Detect which cell encompasses the target text, then output its [X, Y] center coordinate. 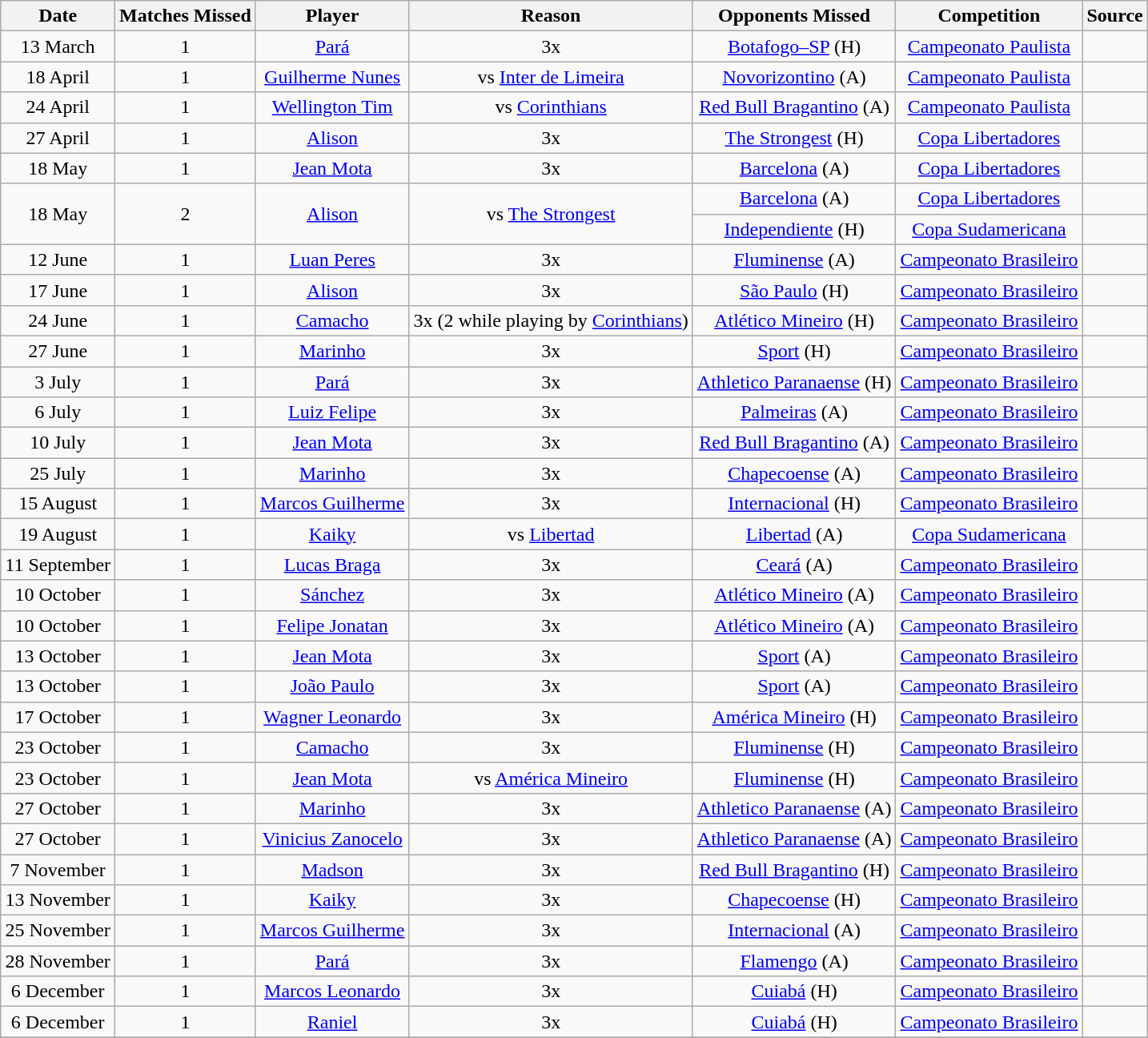
12 June [58, 259]
América Mineiro (H) [794, 717]
Marcos Leonardo [332, 992]
Internacional (H) [794, 504]
17 June [58, 290]
Chapecoense (A) [794, 473]
7 November [58, 869]
13 March [58, 46]
vs The Strongest [551, 214]
Vinicius Zanocelo [332, 839]
Wagner Leonardo [332, 717]
Sport (H) [794, 351]
19 August [58, 534]
Sánchez [332, 595]
25 July [58, 473]
10 July [58, 443]
3 July [58, 382]
Fluminense (A) [794, 259]
vs Corinthians [551, 107]
João Paulo [332, 686]
Chapecoense (H) [794, 900]
vs América Mineiro [551, 778]
24 June [58, 320]
Lucas Braga [332, 565]
18 April [58, 77]
3x (2 while playing by Corinthians) [551, 320]
Source [1114, 16]
Independiente (H) [794, 229]
Opponents Missed [794, 16]
Novorizontino (A) [794, 77]
Red Bull Bragantino (H) [794, 869]
28 November [58, 961]
Reason [551, 16]
Guilherme Nunes [332, 77]
11 September [58, 565]
27 June [58, 351]
Botafogo–SP (H) [794, 46]
17 October [58, 717]
Flamengo (A) [794, 961]
The Strongest (H) [794, 138]
Athletico Paranaense (H) [794, 382]
27 April [58, 138]
25 November [58, 931]
15 August [58, 504]
Luiz Felipe [332, 412]
Madson [332, 869]
6 July [58, 412]
Date [58, 16]
Felipe Jonatan [332, 626]
Player [332, 16]
vs Inter de Limeira [551, 77]
Palmeiras (A) [794, 412]
13 November [58, 900]
vs Libertad [551, 534]
Wellington Tim [332, 107]
24 April [58, 107]
Raniel [332, 1022]
Matches Missed [186, 16]
2 [186, 214]
Internacional (A) [794, 931]
Competition [989, 16]
São Paulo (H) [794, 290]
Atlético Mineiro (H) [794, 320]
Ceará (A) [794, 565]
Luan Peres [332, 259]
Libertad (A) [794, 534]
